Return (x, y) of the center of cell containing provided text 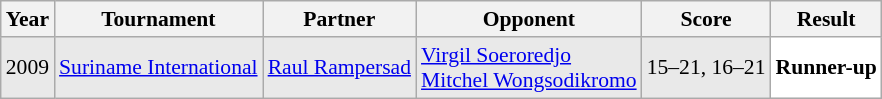
Suriname International (158, 68)
Raul Rampersad (340, 68)
15–21, 16–21 (706, 68)
Tournament (158, 19)
Opponent (529, 19)
Result (826, 19)
Partner (340, 19)
Runner-up (826, 68)
Virgil Soeroredjo Mitchel Wongsodikromo (529, 68)
Score (706, 19)
2009 (28, 68)
Year (28, 19)
